Pinpoint the cell where the given text exists, returning its (X, Y) midpoint coordinate. 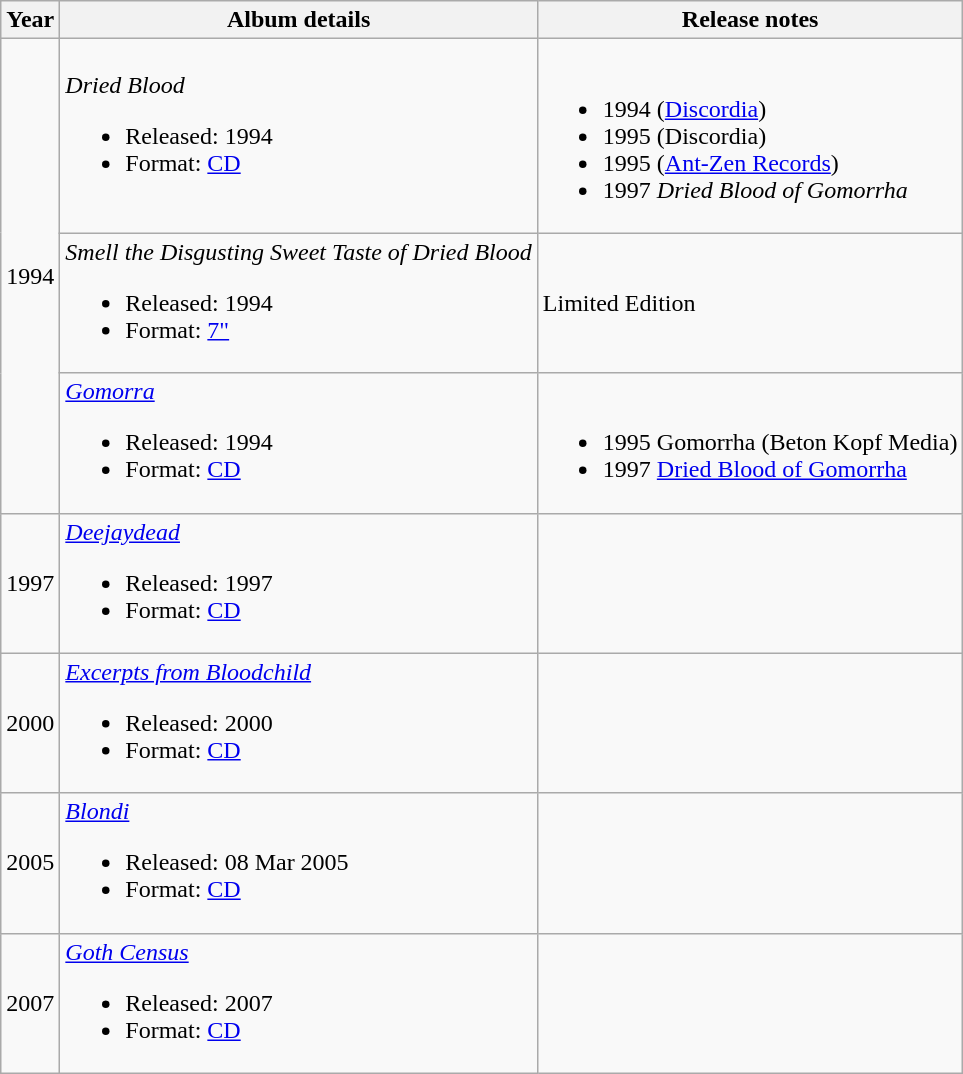
Release notes (750, 20)
Smell the Disgusting Sweet Taste of Dried BloodReleased: 1994Format: 7" (298, 303)
Year (30, 20)
Album details (298, 20)
2000 (30, 723)
2007 (30, 1003)
Goth CensusReleased: 2007Format: CD (298, 1003)
Excerpts from BloodchildReleased: 2000Format: CD (298, 723)
BlondiReleased: 08 Mar 2005Format: CD (298, 863)
2005 (30, 863)
Limited Edition (750, 303)
1995 Gomorrha (Beton Kopf Media)1997 Dried Blood of Gomorrha (750, 443)
1994 (Discordia)1995 (Discordia)1995 (Ant-Zen Records)1997 Dried Blood of Gomorrha (750, 136)
Dried BloodReleased: 1994Format: CD (298, 136)
DeejaydeadReleased: 1997Format: CD (298, 583)
1997 (30, 583)
1994 (30, 276)
GomorraReleased: 1994Format: CD (298, 443)
